For the text-containing cell, return its midpoint in (x, y) coordinate format. 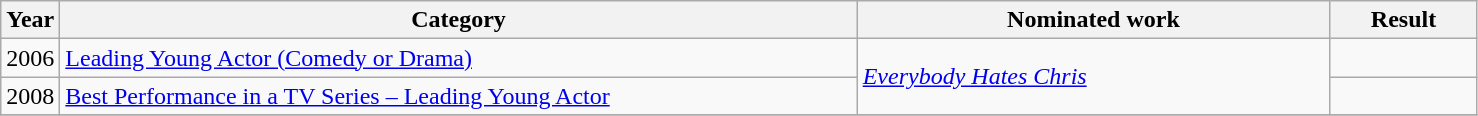
2008 (30, 96)
Result (1404, 20)
Year (30, 20)
Best Performance in a TV Series – Leading Young Actor (458, 96)
2006 (30, 58)
Category (458, 20)
Everybody Hates Chris (1093, 77)
Leading Young Actor (Comedy or Drama) (458, 58)
Nominated work (1093, 20)
